From the cell containing the given text, extract its center point as [X, Y] coordinate. 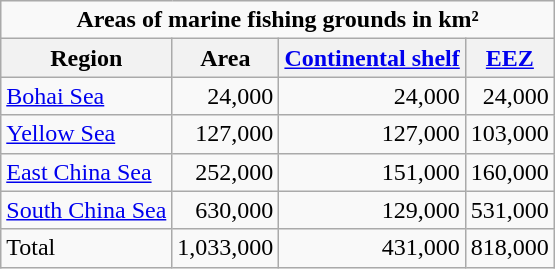
630,000 [226, 210]
Bohai Sea [86, 96]
Areas of marine fishing grounds in km² [278, 20]
160,000 [510, 172]
252,000 [226, 172]
Yellow Sea [86, 134]
EEZ [510, 58]
Total [86, 248]
151,000 [372, 172]
Continental shelf [372, 58]
129,000 [372, 210]
Area [226, 58]
South China Sea [86, 210]
818,000 [510, 248]
1,033,000 [226, 248]
Region [86, 58]
431,000 [372, 248]
East China Sea [86, 172]
103,000 [510, 134]
531,000 [510, 210]
